Return the (X, Y) coordinate for the center point of the cell that contains the specified text.  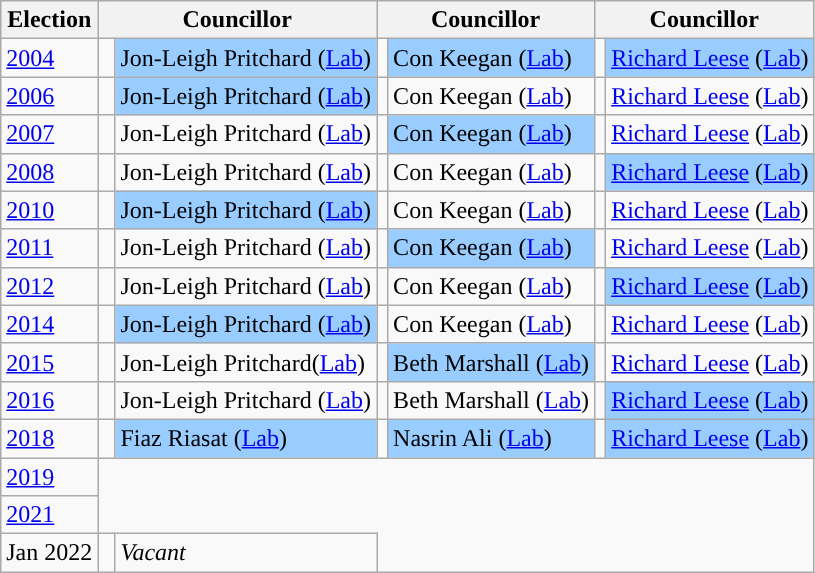
2011 (50, 248)
Vacant (246, 553)
2016 (50, 400)
2014 (50, 324)
Nasrin Ali (Lab) (492, 438)
Jan 2022 (50, 553)
2004 (50, 58)
2015 (50, 362)
2021 (50, 515)
2018 (50, 438)
2006 (50, 96)
Election (50, 20)
2019 (50, 477)
Jon-Leigh Pritchard(Lab) (246, 362)
2007 (50, 134)
Fiaz Riasat (Lab) (246, 438)
2008 (50, 172)
2012 (50, 286)
2010 (50, 210)
